Pinpoint the cell where the given text exists, returning its (X, Y) midpoint coordinate. 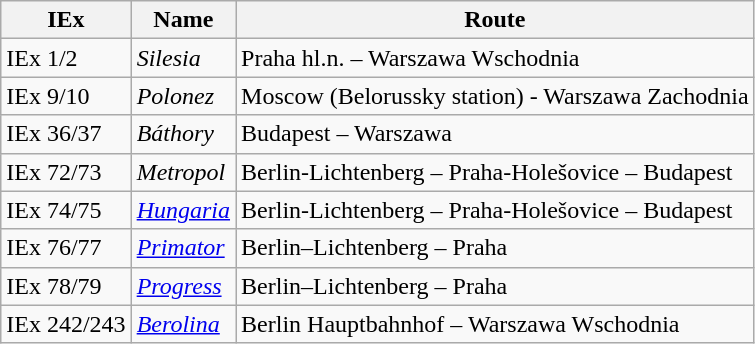
Praha hl.n. – Warszawa Wschodnia (496, 58)
IEx 9/10 (66, 96)
IEx 242/243 (66, 324)
IEx 72/73 (66, 172)
Moscow (Belorussky station) - Warszawa Zachodnia (496, 96)
IEx 1/2 (66, 58)
IEx 78/79 (66, 286)
IEx 76/77 (66, 248)
IEx 74/75 (66, 210)
Silesia (183, 58)
Progress (183, 286)
Polonez (183, 96)
IEx 36/37 (66, 134)
Budapest – Warszawa (496, 134)
Primator (183, 248)
IEx (66, 20)
Hungaria (183, 210)
Metropol (183, 172)
Berlin Hauptbahnhof – Warszawa Wschodnia (496, 324)
Route (496, 20)
Báthory (183, 134)
Berolina (183, 324)
Name (183, 20)
